For the text-containing cell, return its midpoint in (x, y) coordinate format. 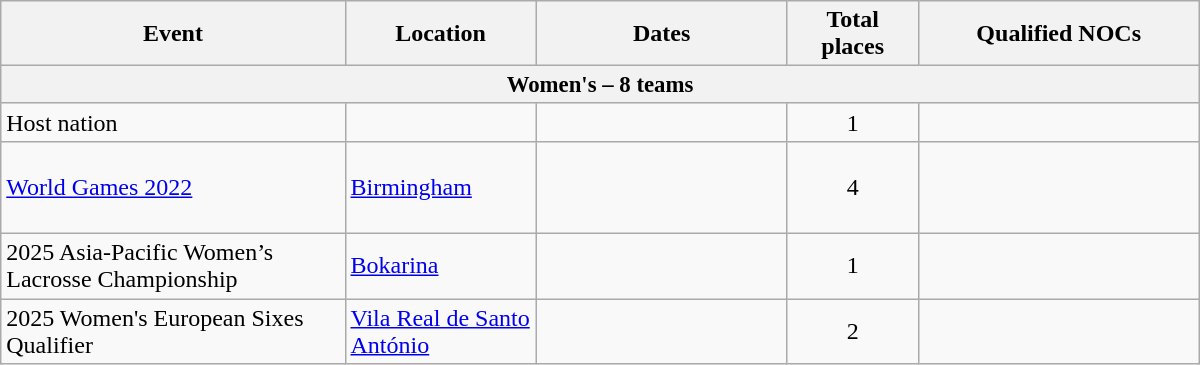
Qualified NOCs (1058, 34)
Women's – 8 teams (600, 85)
2025 Asia-Pacific Women’s Lacrosse Championship (173, 266)
2025 Women's European Sixes Qualifier (173, 332)
Host nation (173, 122)
Total places (852, 34)
World Games 2022 (173, 187)
2 (852, 332)
Birmingham (440, 187)
4 (852, 187)
Dates (662, 34)
Location (440, 34)
Bokarina (440, 266)
Vila Real de Santo António (440, 332)
Event (173, 34)
